Return the [X, Y] coordinate for the center point of the cell that contains the specified text.  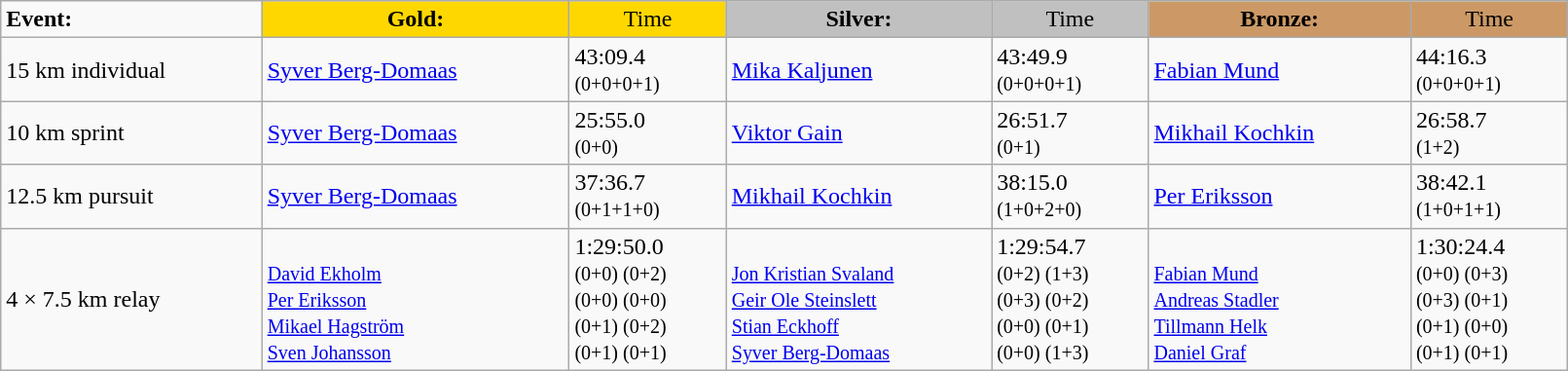
38:42.1(1+0+1+1) [1489, 197]
1:30:24.4(0+0) (0+3)(0+3) (0+1)(0+1) (0+0)(0+1) (0+1) [1489, 299]
26:58.7 (1+2) [1489, 132]
1:29:54.7(0+2) (1+3)(0+3) (0+2)(0+0) (0+1)(0+0) (1+3) [1071, 299]
15 km individual [131, 70]
26:51.7 (0+1) [1071, 132]
43:09.4(0+0+0+1) [648, 70]
4 × 7.5 km relay [131, 299]
Event: [131, 19]
Per Eriksson [1279, 197]
Silver: [858, 19]
Viktor Gain [858, 132]
43:49.9(0+0+0+1) [1071, 70]
Bronze: [1279, 19]
Fabian Mund Andreas Stadler Tillmann Helk Daniel Graf [1279, 299]
Gold: [416, 19]
David Ekholm Per Eriksson Mikael Hagström Sven Johansson [416, 299]
Jon Kristian Svaland Geir Ole Steinslett Stian Eckhoff Syver Berg-Domaas [858, 299]
Mika Kaljunen [858, 70]
38:15.0 (1+0+2+0) [1071, 197]
1:29:50.0 (0+0) (0+2)(0+0) (0+0)(0+1) (0+2)(0+1) (0+1) [648, 299]
12.5 km pursuit [131, 197]
10 km sprint [131, 132]
44:16.3 (0+0+0+1) [1489, 70]
Fabian Mund [1279, 70]
37:36.7(0+1+1+0) [648, 197]
25:55.0 (0+0) [648, 132]
